Return (x, y) of the center of cell containing provided text 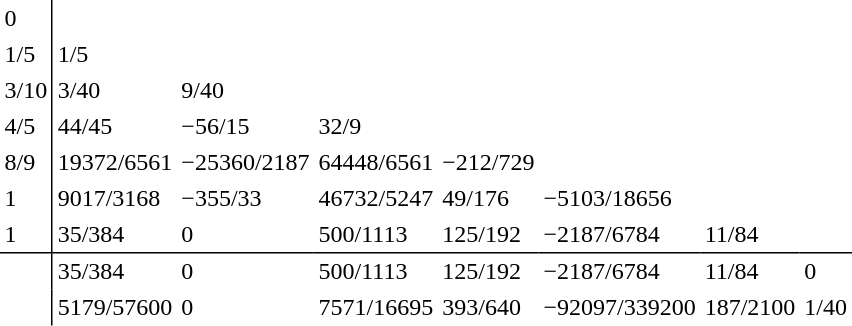
−5103/18656 (620, 198)
49/176 (488, 198)
64448/6561 (376, 162)
5179/57600 (115, 308)
−355/33 (246, 198)
7571/16695 (376, 308)
187/2100 (750, 308)
−56/15 (246, 126)
19372/6561 (115, 162)
4/5 (26, 126)
−25360/2187 (246, 162)
46732/5247 (376, 198)
9/40 (246, 90)
3/10 (26, 90)
9017/3168 (115, 198)
8/9 (26, 162)
−212/729 (488, 162)
3/40 (115, 90)
1/40 (826, 308)
−92097/339200 (620, 308)
393/640 (488, 308)
44/45 (115, 126)
32/9 (376, 126)
